Locate the cell with the specified text and output its [x, y] center coordinate. 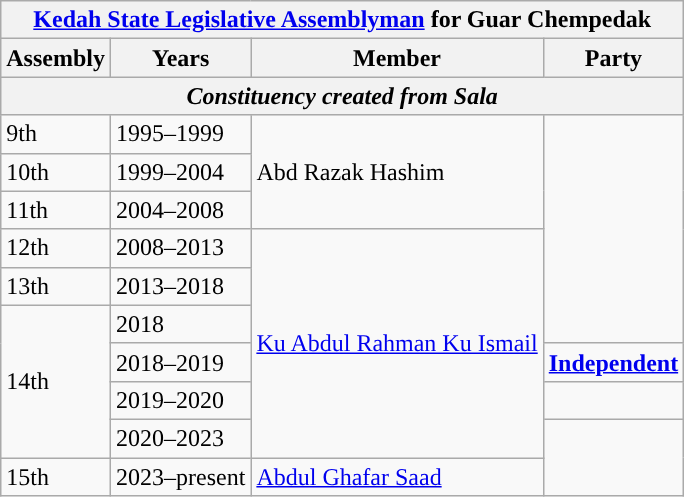
2018–2019 [180, 362]
9th [56, 134]
1999–2004 [180, 172]
Years [180, 58]
1995–1999 [180, 134]
Abd Razak Hashim [397, 172]
2019–2020 [180, 400]
Member [397, 58]
2020–2023 [180, 438]
12th [56, 248]
Constituency created from Sala [342, 96]
14th [56, 381]
2023–present [180, 477]
2004–2008 [180, 210]
Abdul Ghafar Saad [397, 477]
Assembly [56, 58]
2008–2013 [180, 248]
Party [613, 58]
Kedah State Legislative Assemblyman for Guar Chempedak [342, 20]
13th [56, 286]
2013–2018 [180, 286]
Independent [613, 362]
10th [56, 172]
15th [56, 477]
Ku Abdul Rahman Ku Ismail [397, 343]
2018 [180, 324]
11th [56, 210]
